For the text-containing cell, return its midpoint in [X, Y] coordinate format. 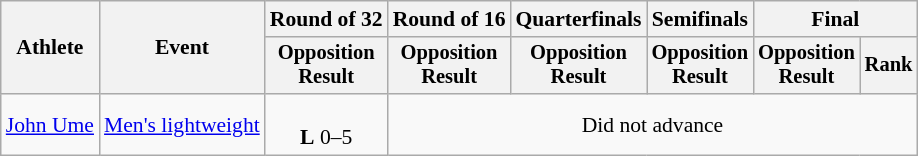
Men's lightweight [182, 124]
Did not advance [653, 124]
Semifinals [700, 19]
Round of 32 [326, 19]
Event [182, 48]
Final [835, 19]
John Ume [50, 124]
Rank [889, 66]
Round of 16 [450, 19]
Quarterfinals [579, 19]
L 0–5 [326, 124]
Athlete [50, 48]
